Capture the cell that displays the provided text and extract its (X, Y) central coordinate. 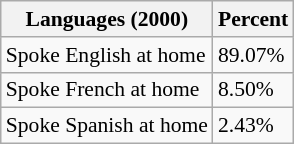
2.43% (253, 126)
Spoke English at home (107, 55)
Spoke French at home (107, 90)
Percent (253, 19)
89.07% (253, 55)
Languages (2000) (107, 19)
8.50% (253, 90)
Spoke Spanish at home (107, 126)
